Detect which cell encompasses the target text, then output its (X, Y) center coordinate. 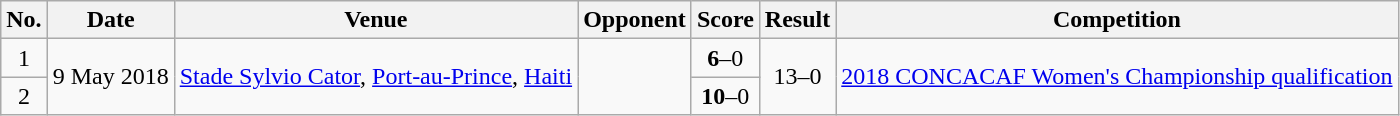
9 May 2018 (110, 77)
6–0 (725, 58)
2018 CONCACAF Women's Championship qualification (1117, 77)
10–0 (725, 96)
No. (24, 20)
13–0 (797, 77)
2 (24, 96)
Stade Sylvio Cator, Port-au-Prince, Haiti (376, 77)
1 (24, 58)
Result (797, 20)
Date (110, 20)
Venue (376, 20)
Competition (1117, 20)
Score (725, 20)
Opponent (635, 20)
